Detect which cell encompasses the target text, then output its [X, Y] center coordinate. 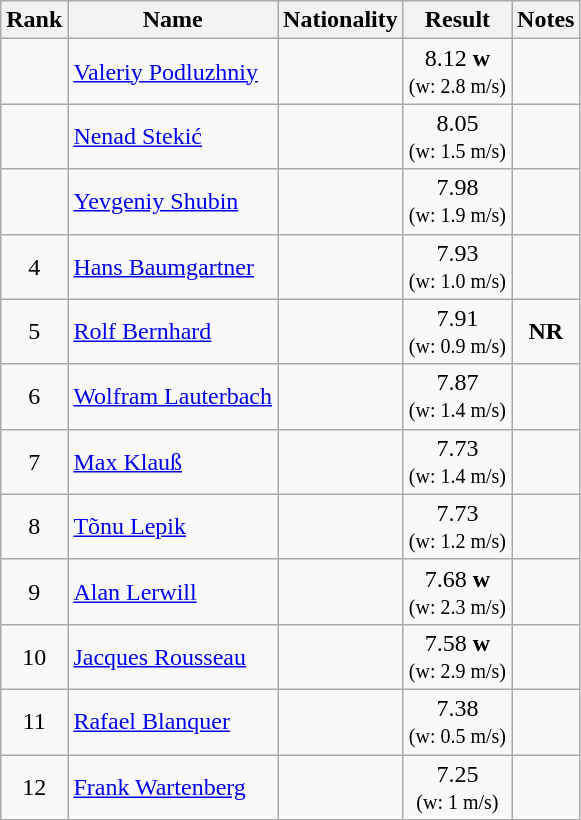
Frank Wartenberg [173, 786]
12 [34, 786]
7.87(w: 1.4 m/s) [457, 396]
7.25(w: 1 m/s) [457, 786]
7.68 w(w: 2.3 m/s) [457, 592]
NR [546, 332]
Tõnu Lepik [173, 526]
7 [34, 462]
7.91(w: 0.9 m/s) [457, 332]
5 [34, 332]
7.93(w: 1.0 m/s) [457, 266]
8.05(w: 1.5 m/s) [457, 136]
Valeriy Podluzhniy [173, 72]
Rafael Blanquer [173, 722]
Alan Lerwill [173, 592]
7.73(w: 1.4 m/s) [457, 462]
7.38(w: 0.5 m/s) [457, 722]
11 [34, 722]
7.58 w(w: 2.9 m/s) [457, 656]
6 [34, 396]
Rolf Bernhard [173, 332]
Result [457, 20]
9 [34, 592]
7.73(w: 1.2 m/s) [457, 526]
Notes [546, 20]
Rank [34, 20]
Nenad Stekić [173, 136]
Wolfram Lauterbach [173, 396]
Nationality [341, 20]
Name [173, 20]
Yevgeniy Shubin [173, 202]
10 [34, 656]
4 [34, 266]
Hans Baumgartner [173, 266]
8 [34, 526]
7.98(w: 1.9 m/s) [457, 202]
Jacques Rousseau [173, 656]
8.12 w(w: 2.8 m/s) [457, 72]
Max Klauß [173, 462]
